Return [X, Y] of the center of cell containing provided text 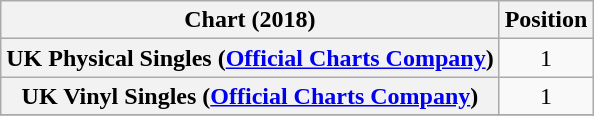
UK Vinyl Singles (Official Charts Company) [250, 96]
Chart (2018) [250, 20]
UK Physical Singles (Official Charts Company) [250, 58]
Position [546, 20]
